Identify which cell holds the provided text, then report its [X, Y] central coordinate. 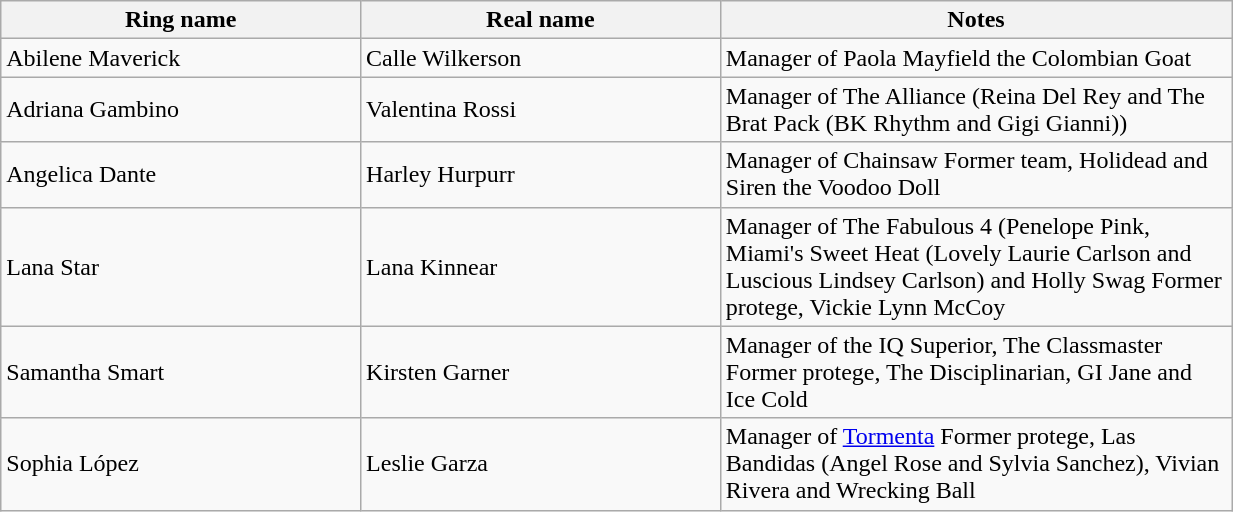
Manager of the IQ Superior, The Classmaster Former protege, The Disciplinarian, GI Jane and Ice Cold [976, 372]
Manager of The Alliance (Reina Del Rey and The Brat Pack (BK Rhythm and Gigi Gianni)) [976, 110]
Samantha Smart [181, 372]
Angelica Dante [181, 174]
Calle Wilkerson [541, 58]
Manager of Paola Mayfield the Colombian Goat [976, 58]
Kirsten Garner [541, 372]
Valentina Rossi [541, 110]
Manager of Tormenta Former protege, Las Bandidas (Angel Rose and Sylvia Sanchez), Vivian Rivera and Wrecking Ball [976, 464]
Leslie Garza [541, 464]
Notes [976, 20]
Harley Hurpurr [541, 174]
Lana Star [181, 266]
Ring name [181, 20]
Real name [541, 20]
Manager of Chainsaw Former team, Holidead and Siren the Voodoo Doll [976, 174]
Adriana Gambino [181, 110]
Abilene Maverick [181, 58]
Lana Kinnear [541, 266]
Sophia López [181, 464]
